Scan for the cell matching the given text and deliver its (x, y) coordinate at center. 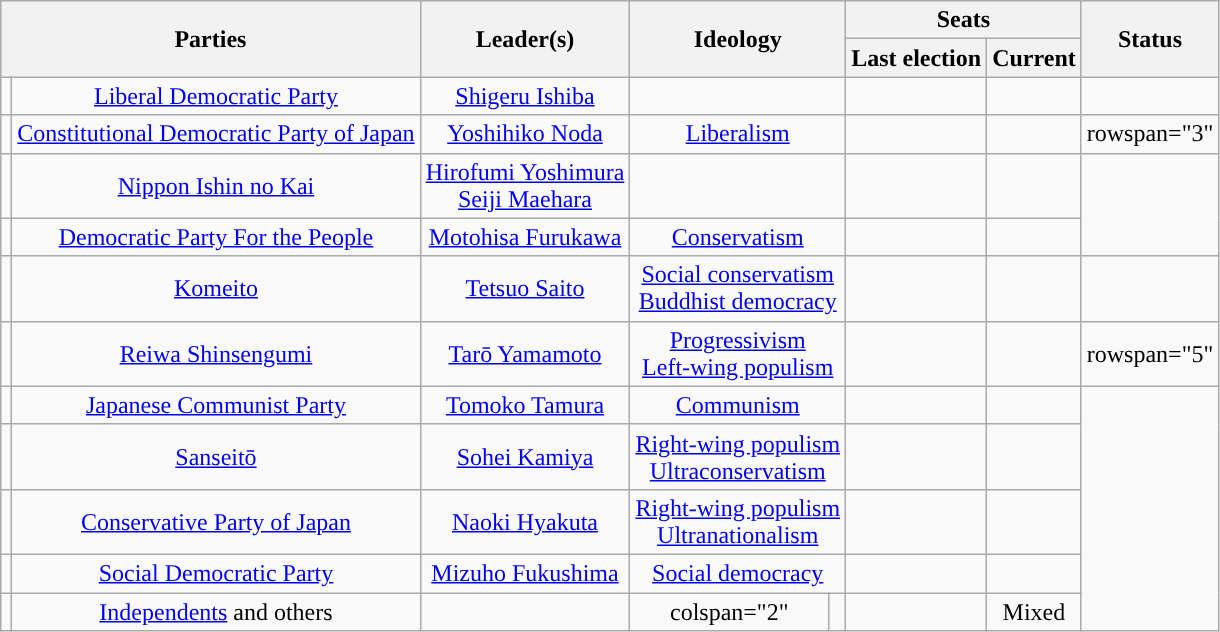
Komeito (216, 288)
rowspan="3" (1150, 134)
Progressivism Left-wing populism (738, 354)
Conservative Party of Japan (216, 522)
Liberalism (738, 134)
Constitutional Democratic Party of Japan (216, 134)
Parties (210, 39)
Leader(s) (525, 39)
Japanese Communist Party (216, 405)
Yoshihiko Noda (525, 134)
Mixed (1034, 611)
Social Democratic Party (216, 573)
Last election (916, 58)
Independents and others (216, 611)
Liberal Democratic Party (216, 96)
Tarō Yamamoto (525, 354)
Reiwa Shinsengumi (216, 354)
Conservatism (738, 237)
Right-wing populism Ultranationalism (738, 522)
Communism (738, 405)
Status (1150, 39)
Naoki Hyakuta (525, 522)
Ideology (738, 39)
Seats (964, 20)
Social democracy (738, 573)
colspan="2" (730, 611)
Hirofumi YoshimuraSeiji Maehara (525, 186)
rowspan="5" (1150, 354)
Sanseitō (216, 456)
Tomoko Tamura (525, 405)
Motohisa Furukawa (525, 237)
Democratic Party For the People (216, 237)
Nippon Ishin no Kai (216, 186)
Mizuho Fukushima (525, 573)
Sohei Kamiya (525, 456)
Current (1034, 58)
Social conservatism Buddhist democracy (738, 288)
Right-wing populism Ultraconservatism (738, 456)
Tetsuo Saito (525, 288)
Shigeru Ishiba (525, 96)
